Capture the cell that displays the provided text and extract its (x, y) central coordinate. 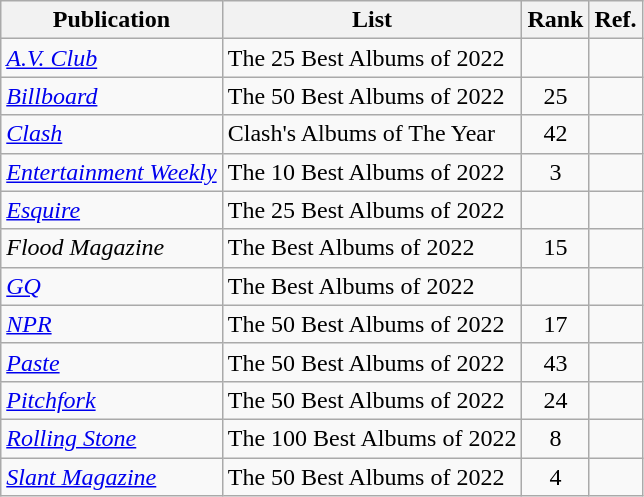
25 (556, 96)
The 10 Best Albums of 2022 (372, 172)
Rank (556, 20)
NPR (112, 324)
A.V. Club (112, 58)
4 (556, 477)
Clash (112, 134)
17 (556, 324)
43 (556, 362)
Paste (112, 362)
The 100 Best Albums of 2022 (372, 438)
24 (556, 400)
List (372, 20)
Clash's Albums of The Year (372, 134)
Publication (112, 20)
GQ (112, 286)
Slant Magazine (112, 477)
Entertainment Weekly (112, 172)
Rolling Stone (112, 438)
Flood Magazine (112, 248)
Billboard (112, 96)
15 (556, 248)
Pitchfork (112, 400)
Ref. (616, 20)
42 (556, 134)
Esquire (112, 210)
8 (556, 438)
3 (556, 172)
